Capture the cell that displays the provided text and extract its (X, Y) central coordinate. 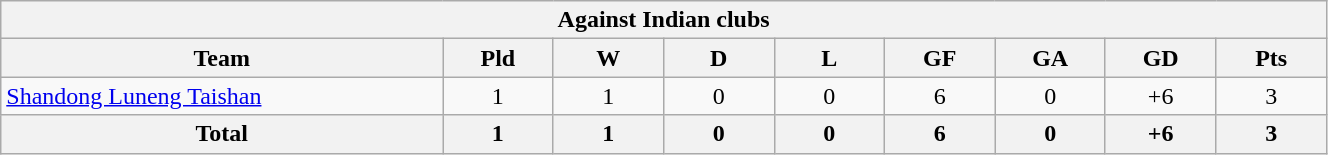
Against Indian clubs (664, 20)
Pld (498, 58)
D (719, 58)
GF (939, 58)
L (829, 58)
GD (1160, 58)
Pts (1272, 58)
Shandong Luneng Taishan (222, 96)
W (608, 58)
GA (1050, 58)
Total (222, 134)
Team (222, 58)
